Provide the [X, Y] coordinate of the cell's center where the given text is located.  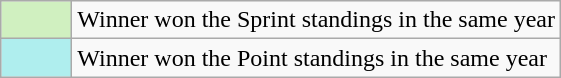
Winner won the Point standings in the same year [316, 58]
Winner won the Sprint standings in the same year [316, 20]
